Determine the (X, Y) coordinate at the center of the cell enclosing the given text.  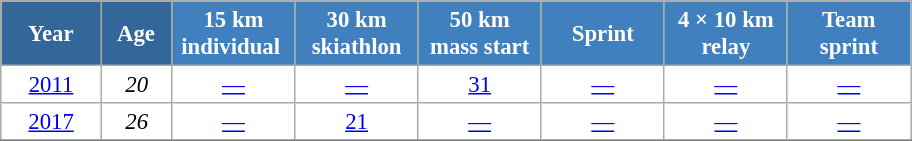
20 (136, 85)
30 km skiathlon (356, 34)
50 km mass start (480, 34)
Team sprint (848, 34)
Year (52, 34)
15 km individual (234, 34)
Sprint (602, 34)
21 (356, 122)
4 × 10 km relay (726, 34)
2017 (52, 122)
Age (136, 34)
31 (480, 85)
26 (136, 122)
2011 (52, 85)
